Return the (X, Y) coordinate for the center point of the cell that contains the specified text.  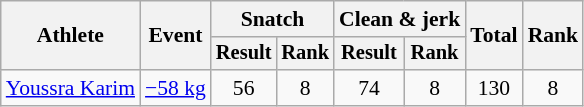
56 (244, 88)
Youssra Karim (70, 88)
−58 kg (176, 88)
Event (176, 36)
Snatch (272, 19)
74 (369, 88)
Total (494, 36)
130 (494, 88)
Clean & jerk (400, 19)
Athlete (70, 36)
